Output the [x, y] coordinate of the center of the cell containing the given text.  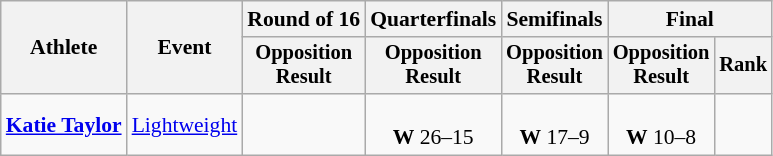
Semifinals [554, 19]
Event [185, 48]
Final [690, 19]
Lightweight [185, 124]
Athlete [64, 48]
W 17–9 [554, 124]
Katie Taylor [64, 124]
Quarterfinals [433, 19]
W 26–15 [433, 124]
Rank [743, 66]
Round of 16 [304, 19]
W 10–8 [662, 124]
